Output the (x, y) coordinate of the center of the cell containing the given text.  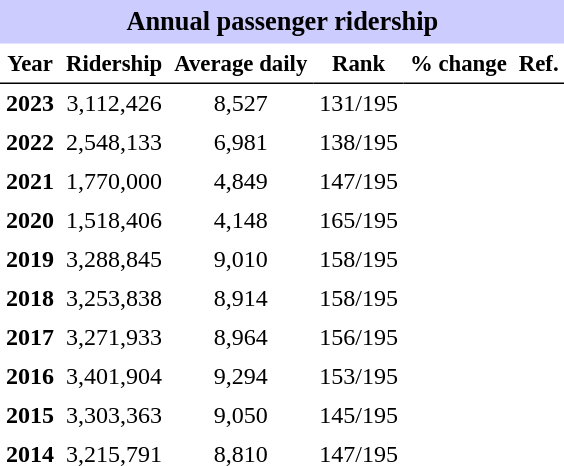
2019 (30, 260)
3,288,845 (114, 260)
Ridership (114, 64)
1,770,000 (114, 182)
9,294 (240, 376)
4,849 (240, 182)
2017 (30, 338)
2023 (30, 104)
8,964 (240, 338)
Average daily (240, 64)
6,981 (240, 142)
1,518,406 (114, 220)
3,253,838 (114, 298)
2018 (30, 298)
2021 (30, 182)
Year (30, 64)
Rank (358, 64)
2015 (30, 416)
8,527 (240, 104)
8,914 (240, 298)
165/195 (358, 220)
145/195 (358, 416)
2022 (30, 142)
3,112,426 (114, 104)
% change (458, 64)
2020 (30, 220)
9,010 (240, 260)
2,548,133 (114, 142)
156/195 (358, 338)
4,148 (240, 220)
147/195 (358, 182)
138/195 (358, 142)
153/195 (358, 376)
3,271,933 (114, 338)
3,401,904 (114, 376)
2016 (30, 376)
9,050 (240, 416)
131/195 (358, 104)
3,303,363 (114, 416)
